Provide the [x, y] coordinate of the cell's center where the given text is located.  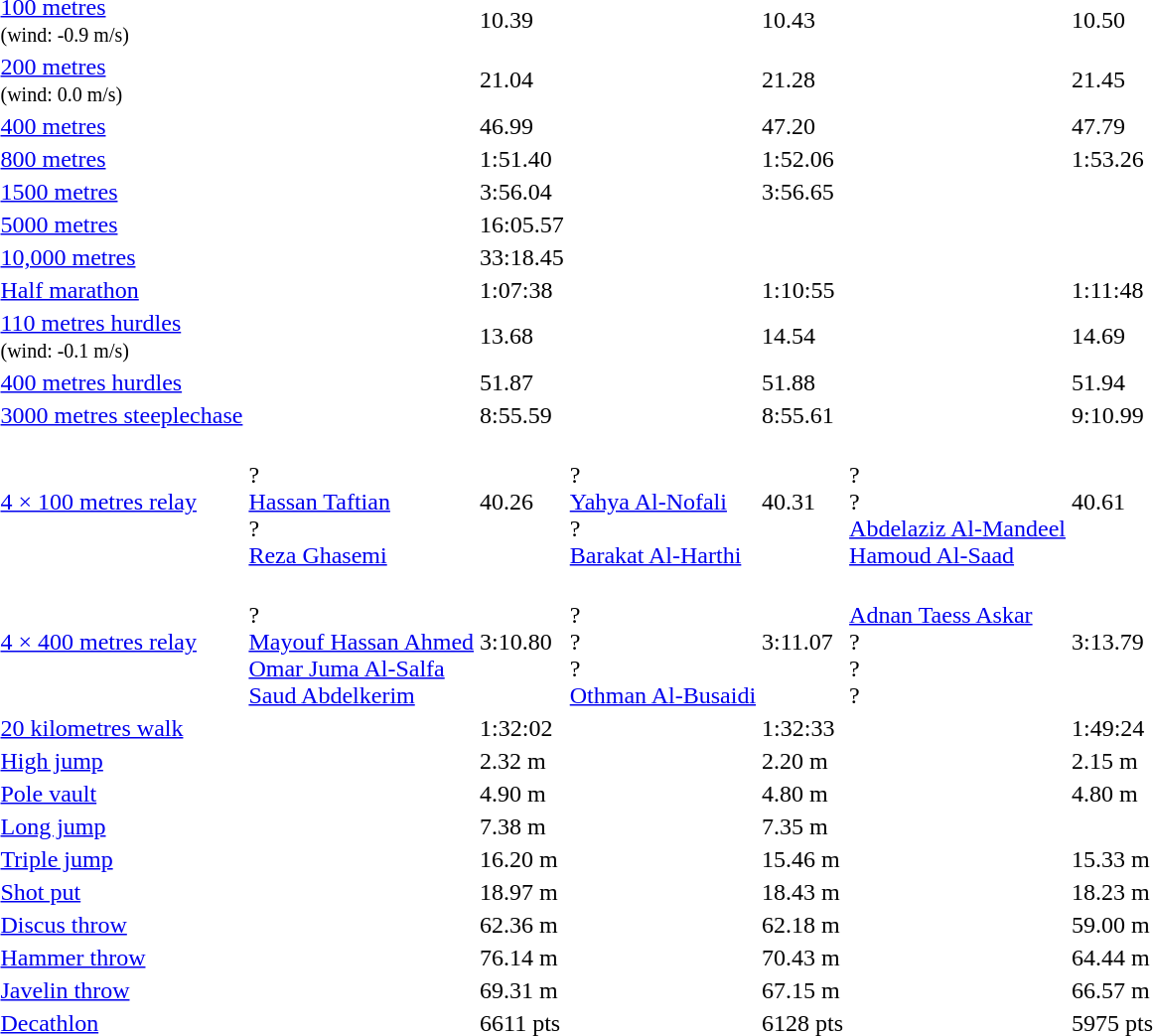
16:05.57 [522, 224]
3:11.07 [802, 642]
?Mayouf Hassan AhmedOmar Juma Al-SalfaSaud Abdelkerim [361, 642]
1:07:38 [522, 290]
33:18.45 [522, 257]
1:32:33 [802, 728]
67.15 m [802, 990]
14.54 [802, 336]
21.28 [802, 79]
40.31 [802, 502]
76.14 m [522, 958]
18.43 m [802, 892]
7.38 m [522, 826]
8:55.61 [802, 415]
1:32:02 [522, 728]
47.20 [802, 126]
8:55.59 [522, 415]
2.20 m [802, 761]
69.31 m [522, 990]
Adnan Taess Askar??? [957, 642]
21.04 [522, 79]
3:10.80 [522, 642]
4.80 m [802, 794]
51.88 [802, 382]
1:10:55 [802, 290]
4.90 m [522, 794]
62.18 m [802, 925]
16.20 m [522, 859]
51.87 [522, 382]
62.36 m [522, 925]
70.43 m [802, 958]
??Abdelaziz Al-MandeelHamoud Al-Saad [957, 502]
15.46 m [802, 859]
40.26 [522, 502]
7.35 m [802, 826]
46.99 [522, 126]
18.97 m [522, 892]
?Hassan Taftian?Reza Ghasemi [361, 502]
?Yahya Al-Nofali?Barakat Al-Harthi [662, 502]
13.68 [522, 336]
???Othman Al-Busaidi [662, 642]
3:56.04 [522, 192]
1:51.40 [522, 159]
2.32 m [522, 761]
3:56.65 [802, 192]
1:52.06 [802, 159]
